Determine the (X, Y) coordinate at the center of the cell enclosing the given text.  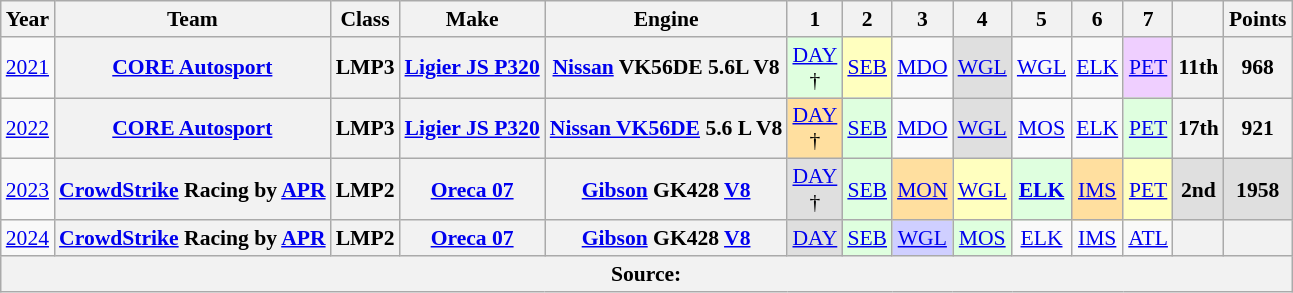
3 (922, 19)
1958 (1258, 190)
Team (192, 19)
921 (1258, 128)
2023 (28, 190)
Nissan VK56DE 5.6L V8 (666, 68)
5 (1042, 19)
6 (1097, 19)
17th (1198, 128)
Nissan VK56DE 5.6 L V8 (666, 128)
2024 (28, 238)
4 (982, 19)
Source: (646, 274)
2022 (28, 128)
DAY (814, 238)
968 (1258, 68)
ATL (1148, 238)
11th (1198, 68)
Points (1258, 19)
Engine (666, 19)
1 (814, 19)
Year (28, 19)
Class (366, 19)
Make (472, 19)
MON (922, 190)
2 (867, 19)
7 (1148, 19)
2021 (28, 68)
2nd (1198, 190)
